For the text-containing cell, return its midpoint in (X, Y) coordinate format. 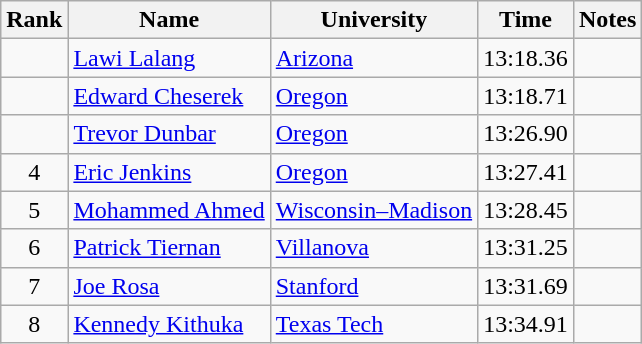
6 (34, 248)
Rank (34, 20)
Kennedy Kithuka (169, 324)
Mohammed Ahmed (169, 210)
Eric Jenkins (169, 172)
13:31.69 (526, 286)
Patrick Tiernan (169, 248)
13:18.71 (526, 96)
Trevor Dunbar (169, 134)
13:27.41 (526, 172)
Notes (607, 20)
13:18.36 (526, 58)
13:34.91 (526, 324)
Stanford (374, 286)
13:28.45 (526, 210)
Lawi Lalang (169, 58)
Villanova (374, 248)
Edward Cheserek (169, 96)
8 (34, 324)
13:31.25 (526, 248)
4 (34, 172)
Name (169, 20)
Arizona (374, 58)
Joe Rosa (169, 286)
5 (34, 210)
7 (34, 286)
13:26.90 (526, 134)
Wisconsin–Madison (374, 210)
Time (526, 20)
Texas Tech (374, 324)
University (374, 20)
